Identify which cell holds the provided text, then report its [X, Y] central coordinate. 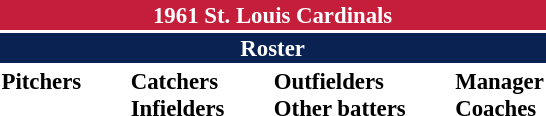
1961 St. Louis Cardinals [272, 15]
Roster [272, 48]
